Return the [x, y] coordinate for the center point of the cell that contains the specified text.  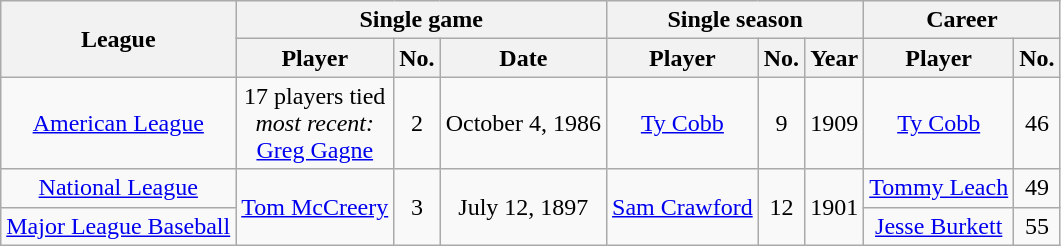
3 [417, 207]
Single season [736, 20]
Jesse Burkett [939, 226]
American League [118, 123]
League [118, 39]
Tommy Leach [939, 188]
46 [1037, 123]
Year [834, 58]
Single game [422, 20]
9 [781, 123]
Major League Baseball [118, 226]
1901 [834, 207]
55 [1037, 226]
Sam Crawford [683, 207]
July 12, 1897 [523, 207]
Career [962, 20]
National League [118, 188]
Date [523, 58]
49 [1037, 188]
12 [781, 207]
Tom McCreery [315, 207]
October 4, 1986 [523, 123]
17 players tiedmost recent:Greg Gagne [315, 123]
1909 [834, 123]
2 [417, 123]
